Output the [X, Y] coordinate of the center of the cell containing the given text.  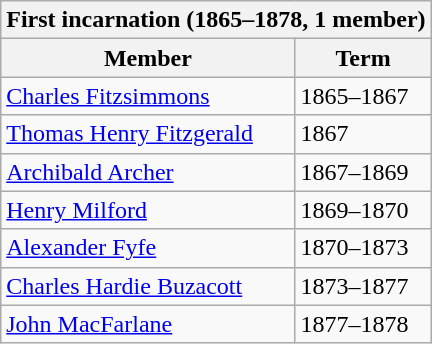
1873–1877 [363, 286]
1867–1869 [363, 172]
Alexander Fyfe [148, 248]
1870–1873 [363, 248]
1869–1870 [363, 210]
1865–1867 [363, 96]
1867 [363, 134]
Member [148, 58]
Henry Milford [148, 210]
Archibald Archer [148, 172]
John MacFarlane [148, 324]
Charles Hardie Buzacott [148, 286]
1877–1878 [363, 324]
Charles Fitzsimmons [148, 96]
First incarnation (1865–1878, 1 member) [216, 20]
Thomas Henry Fitzgerald [148, 134]
Term [363, 58]
